Pinpoint the cell where the given text exists, returning its (x, y) midpoint coordinate. 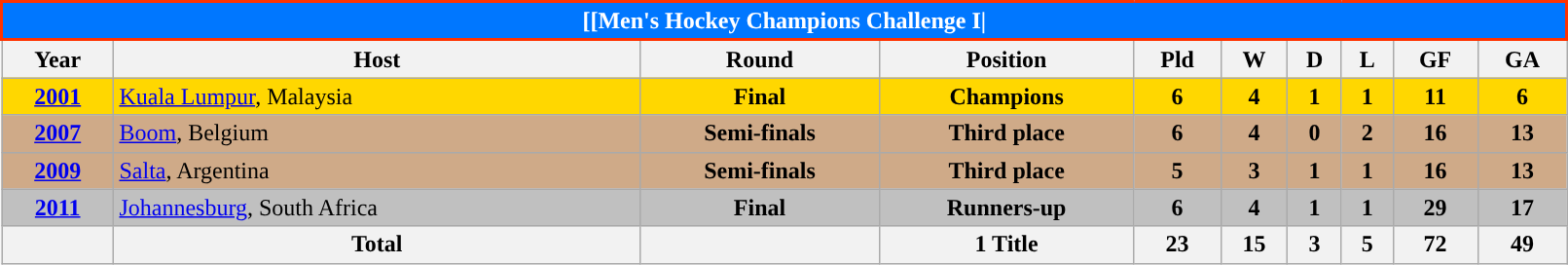
11 (1435, 96)
Host (378, 58)
29 (1435, 208)
2001 (58, 96)
49 (1522, 245)
17 (1522, 208)
Salta, Argentina (378, 170)
Champions (1006, 96)
72 (1435, 245)
[[Men's Hockey Champions Challenge I| (784, 21)
GA (1522, 58)
Runners-up (1006, 208)
L (1367, 58)
0 (1315, 133)
Position (1006, 58)
2007 (58, 133)
Boom, Belgium (378, 133)
Pld (1178, 58)
Round (760, 58)
Johannesburg, South Africa (378, 208)
2009 (58, 170)
Kuala Lumpur, Malaysia (378, 96)
15 (1254, 245)
GF (1435, 58)
23 (1178, 245)
D (1315, 58)
Year (58, 58)
2011 (58, 208)
Total (378, 245)
2 (1367, 133)
1 Title (1006, 245)
W (1254, 58)
